Pinpoint the cell where the given text exists, returning its (x, y) midpoint coordinate. 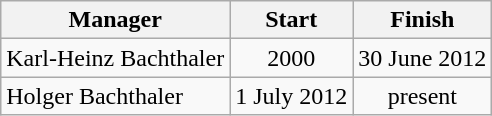
present (422, 96)
Start (292, 20)
Karl-Heinz Bachthaler (116, 58)
Holger Bachthaler (116, 96)
1 July 2012 (292, 96)
Manager (116, 20)
Finish (422, 20)
30 June 2012 (422, 58)
2000 (292, 58)
